For the text-containing cell, return its midpoint in (x, y) coordinate format. 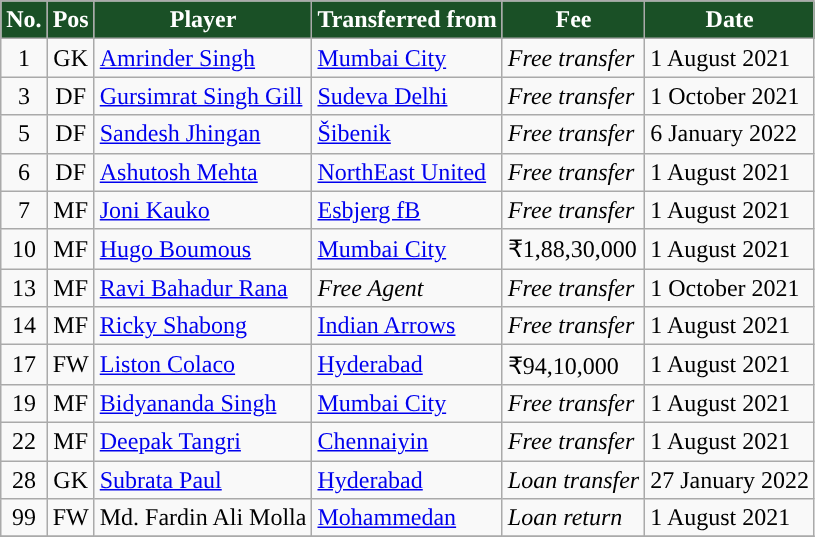
Subrata Paul (203, 479)
NorthEast United (407, 172)
Pos (70, 20)
Sandesh Jhingan (203, 134)
22 (24, 441)
Date (730, 20)
Esbjerg fB (407, 210)
19 (24, 403)
Fee (573, 20)
₹94,10,000 (573, 365)
Sudeva Delhi (407, 96)
Player (203, 20)
Indian Arrows (407, 326)
Loan transfer (573, 479)
27 January 2022 (730, 479)
Chennaiyin (407, 441)
Liston Colaco (203, 365)
Ricky Shabong (203, 326)
14 (24, 326)
10 (24, 249)
Md. Fardin Ali Molla (203, 518)
Bidyananda Singh (203, 403)
17 (24, 365)
7 (24, 210)
Loan return (573, 518)
Ravi Bahadur Rana (203, 288)
Joni Kauko (203, 210)
13 (24, 288)
Mohammedan (407, 518)
Transferred from (407, 20)
Šibenik (407, 134)
₹1,88,30,000 (573, 249)
No. (24, 20)
Deepak Tangri (203, 441)
Gursimrat Singh Gill (203, 96)
28 (24, 479)
6 (24, 172)
99 (24, 518)
5 (24, 134)
Ashutosh Mehta (203, 172)
Hugo Boumous (203, 249)
6 January 2022 (730, 134)
1 (24, 58)
Free Agent (407, 288)
Amrinder Singh (203, 58)
3 (24, 96)
